Detect which cell encompasses the target text, then output its (X, Y) center coordinate. 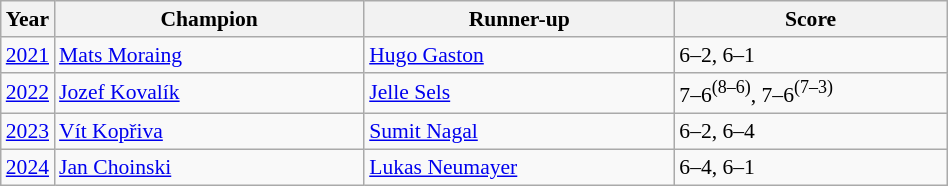
Score (810, 19)
Vít Kopřiva (209, 132)
Champion (209, 19)
Jelle Sels (519, 92)
6–4, 6–1 (810, 167)
7–6(8–6), 7–6(7–3) (810, 92)
6–2, 6–4 (810, 132)
Lukas Neumayer (519, 167)
Jozef Kovalík (209, 92)
Sumit Nagal (519, 132)
2021 (28, 55)
Runner-up (519, 19)
Hugo Gaston (519, 55)
2024 (28, 167)
Jan Choinski (209, 167)
Year (28, 19)
Mats Moraing (209, 55)
6–2, 6–1 (810, 55)
2022 (28, 92)
2023 (28, 132)
